For the text-containing cell, return its midpoint in (x, y) coordinate format. 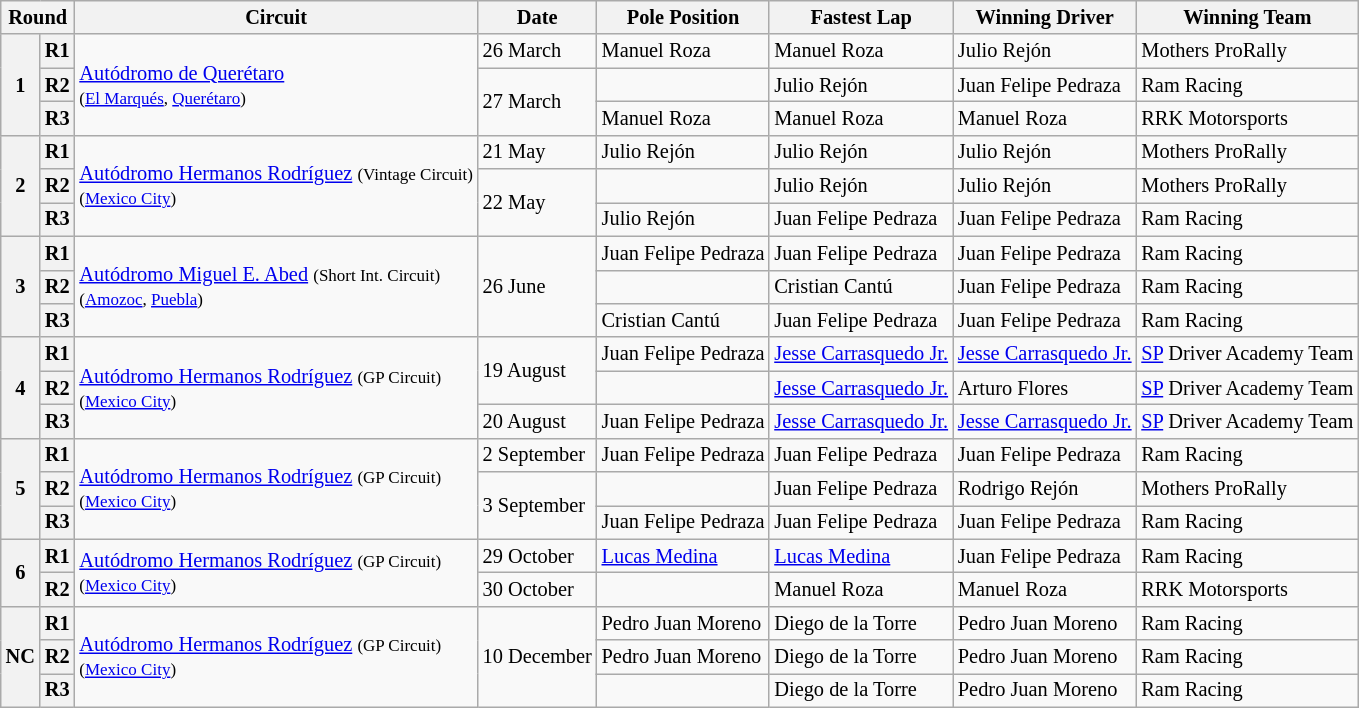
Autódromo Miguel E. Abed (Short Int. Circuit) (Amozoc, Puebla) (276, 286)
22 May (538, 202)
NC (20, 656)
27 March (538, 102)
2 September (538, 455)
1 (20, 84)
3 September (538, 506)
Autódromo de Querétaro(El Marqués, Querétaro) (276, 84)
Date (538, 17)
3 (20, 286)
6 (20, 572)
2 (20, 186)
Autódromo Hermanos Rodríguez (GP Circuit)(Mexico City) (276, 388)
29 October (538, 556)
5 (20, 488)
30 October (538, 589)
21 May (538, 152)
26 June (538, 286)
19 August (538, 370)
10 December (538, 656)
Autódromo Hermanos Rodríguez (Vintage Circuit)(Mexico City) (276, 186)
26 March (538, 51)
Circuit (276, 17)
20 August (538, 421)
Round (38, 17)
Fastest Lap (861, 17)
Winning Team (1247, 17)
4 (20, 388)
Pole Position (684, 17)
Winning Driver (1045, 17)
Arturo Flores (1045, 388)
Rodrigo Rejón (1045, 489)
